Find where the given text appears and provide that cell's center as (x, y) coordinate. 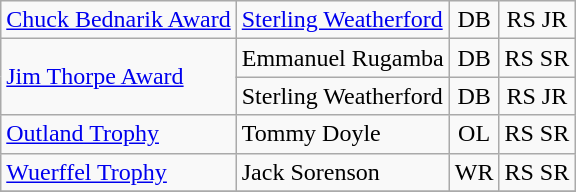
Chuck Bednarik Award (118, 20)
Jim Thorpe Award (118, 77)
Emmanuel Rugamba (342, 58)
Tommy Doyle (342, 134)
WR (474, 172)
OL (474, 134)
Wuerffel Trophy (118, 172)
Outland Trophy (118, 134)
Jack Sorenson (342, 172)
